Find where the given text appears and provide that cell's center as [X, Y] coordinate. 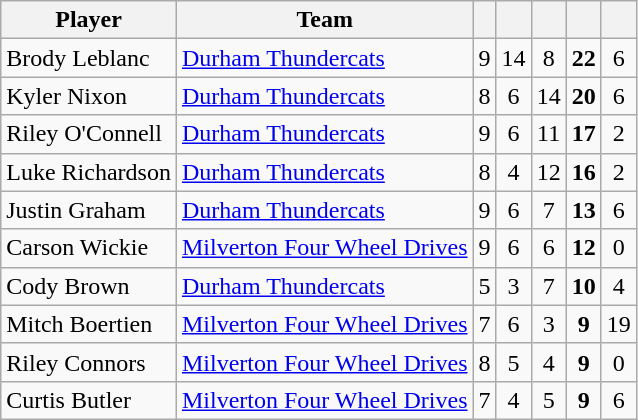
Justin Graham [89, 210]
20 [584, 96]
Kyler Nixon [89, 96]
13 [584, 210]
17 [584, 134]
Team [324, 20]
Cody Brown [89, 286]
16 [584, 172]
22 [584, 58]
Carson Wickie [89, 248]
11 [548, 134]
19 [618, 324]
Luke Richardson [89, 172]
Riley O'Connell [89, 134]
10 [584, 286]
Curtis Butler [89, 400]
Riley Connors [89, 362]
Mitch Boertien [89, 324]
Player [89, 20]
Brody Leblanc [89, 58]
